Scan for the cell matching the given text and deliver its (X, Y) coordinate at center. 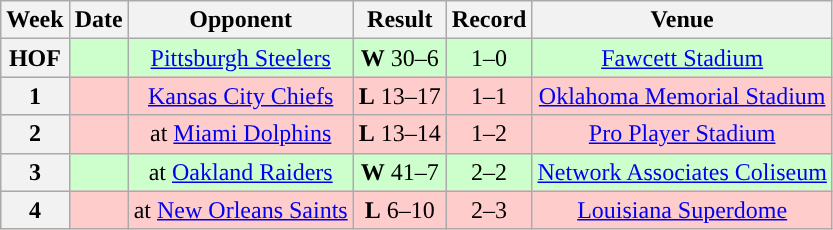
Opponent (240, 20)
at Miami Dolphins (240, 134)
1–0 (489, 58)
Pro Player Stadium (682, 134)
Venue (682, 20)
W 30–6 (400, 58)
Pittsburgh Steelers (240, 58)
Date (98, 20)
1–1 (489, 96)
Network Associates Coliseum (682, 172)
2 (35, 134)
Result (400, 20)
L 6–10 (400, 210)
2–2 (489, 172)
2–3 (489, 210)
Louisiana Superdome (682, 210)
3 (35, 172)
W 41–7 (400, 172)
HOF (35, 58)
1–2 (489, 134)
at New Orleans Saints (240, 210)
Fawcett Stadium (682, 58)
Oklahoma Memorial Stadium (682, 96)
1 (35, 96)
Record (489, 20)
4 (35, 210)
at Oakland Raiders (240, 172)
L 13–17 (400, 96)
L 13–14 (400, 134)
Week (35, 20)
Kansas City Chiefs (240, 96)
